Find where the given text appears and provide that cell's center as (x, y) coordinate. 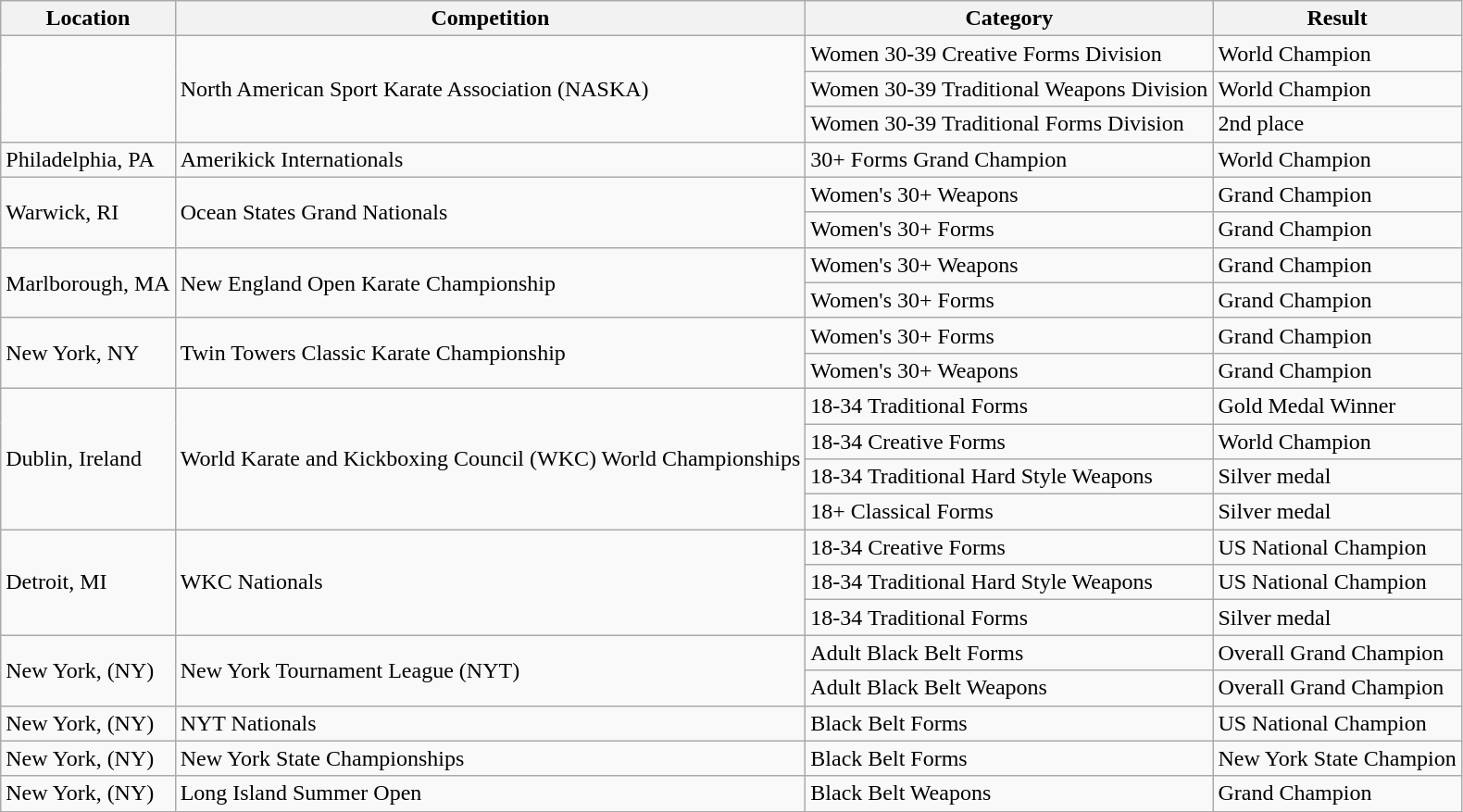
Long Island Summer Open (491, 793)
Category (1009, 19)
18+ Classical Forms (1009, 512)
Twin Towers Classic Karate Championship (491, 353)
Competition (491, 19)
Adult Black Belt Forms (1009, 653)
Women 30-39 Traditional Forms Division (1009, 124)
Result (1337, 19)
Women 30-39 Traditional Weapons Division (1009, 89)
Location (88, 19)
Philadelphia, PA (88, 159)
Dublin, Ireland (88, 458)
Detroit, MI (88, 582)
North American Sport Karate Association (NASKA) (491, 89)
New York State Champion (1337, 758)
New York State Championships (491, 758)
Adult Black Belt Weapons (1009, 688)
Amerikick Internationals (491, 159)
Ocean States Grand Nationals (491, 212)
New York Tournament League (NYT) (491, 670)
30+ Forms Grand Champion (1009, 159)
Women 30-39 Creative Forms Division (1009, 54)
WKC Nationals (491, 582)
Gold Medal Winner (1337, 406)
2nd place (1337, 124)
World Karate and Kickboxing Council (WKC) World Championships (491, 458)
Warwick, RI (88, 212)
NYT Nationals (491, 723)
Marlborough, MA (88, 282)
Black Belt Weapons (1009, 793)
New York, NY (88, 353)
New England Open Karate Championship (491, 282)
